Identify which cell holds the provided text, then report its [X, Y] central coordinate. 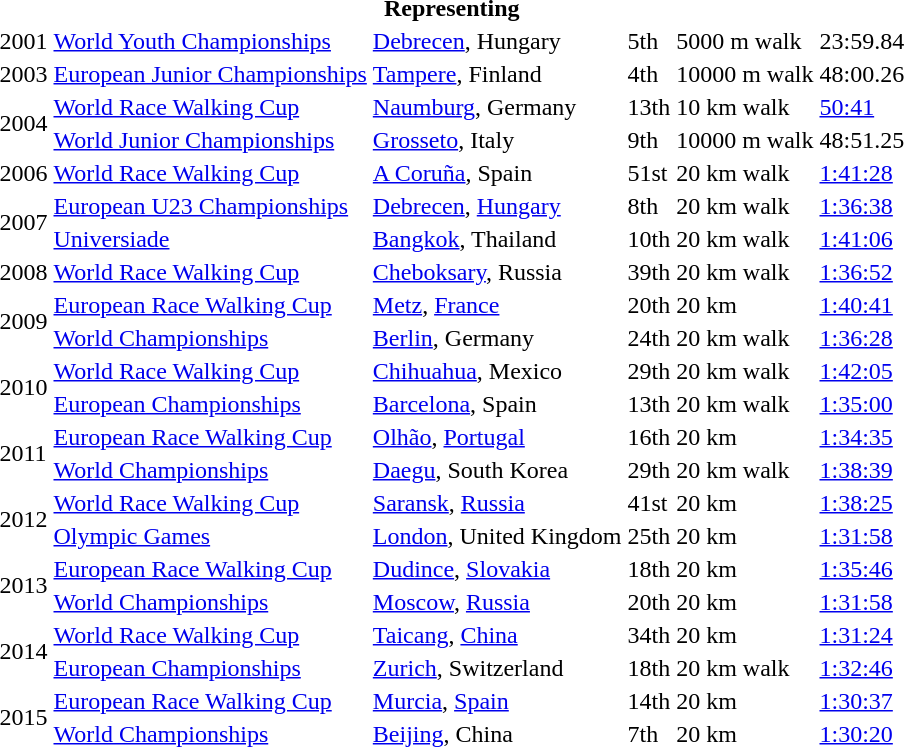
Olympic Games [210, 536]
European U23 Championships [210, 206]
Chihuahua, Mexico [497, 371]
Dudince, Slovakia [497, 569]
51st [649, 173]
Barcelona, Spain [497, 404]
5th [649, 41]
World Youth Championships [210, 41]
Cheboksary, Russia [497, 272]
Tampere, Finland [497, 74]
39th [649, 272]
A Coruña, Spain [497, 173]
9th [649, 140]
Moscow, Russia [497, 602]
Bangkok, Thailand [497, 239]
Metz, France [497, 305]
4th [649, 74]
24th [649, 338]
5000 m walk [745, 41]
8th [649, 206]
Grosseto, Italy [497, 140]
Saransk, Russia [497, 503]
14th [649, 701]
16th [649, 437]
Olhão, Portugal [497, 437]
European Junior Championships [210, 74]
Murcia, Spain [497, 701]
Daegu, South Korea [497, 470]
25th [649, 536]
World Junior Championships [210, 140]
41st [649, 503]
Naumburg, Germany [497, 107]
London, United Kingdom [497, 536]
Taicang, China [497, 635]
Berlin, Germany [497, 338]
10 km walk [745, 107]
Universiade [210, 239]
Zurich, Switzerland [497, 668]
34th [649, 635]
10th [649, 239]
